Detect which cell encompasses the target text, then output its [x, y] center coordinate. 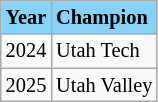
2025 [26, 85]
2024 [26, 51]
Year [26, 17]
Utah Tech [104, 51]
Champion [104, 17]
Utah Valley [104, 85]
